Capture the cell that displays the provided text and extract its [x, y] central coordinate. 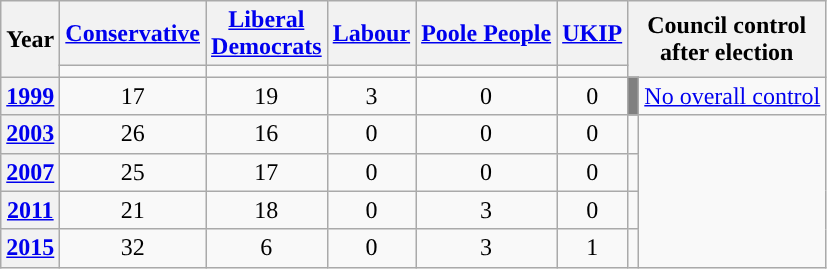
No overall control [732, 96]
Poole People [486, 34]
UKIP [592, 34]
32 [133, 248]
1 [592, 248]
25 [133, 172]
16 [267, 134]
2011 [30, 210]
6 [267, 248]
19 [267, 96]
2007 [30, 172]
26 [133, 134]
18 [267, 210]
Council controlafter election [727, 39]
Labour [371, 34]
1999 [30, 96]
2015 [30, 248]
Conservative [133, 34]
Year [30, 39]
Liberal Democrats [267, 34]
2003 [30, 134]
21 [133, 210]
